Locate the cell with the specified text and output its [x, y] center coordinate. 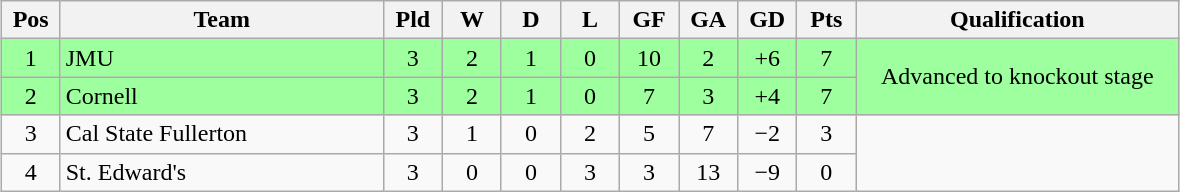
GF [650, 20]
Pos [30, 20]
+4 [768, 96]
5 [650, 134]
4 [30, 172]
Cornell [222, 96]
JMU [222, 58]
13 [708, 172]
Advanced to knockout stage [1018, 77]
GD [768, 20]
Pld [412, 20]
+6 [768, 58]
D [530, 20]
Pts [826, 20]
−9 [768, 172]
L [590, 20]
10 [650, 58]
−2 [768, 134]
Qualification [1018, 20]
GA [708, 20]
Cal State Fullerton [222, 134]
W [472, 20]
St. Edward's [222, 172]
Team [222, 20]
